Capture the cell that displays the provided text and extract its [x, y] central coordinate. 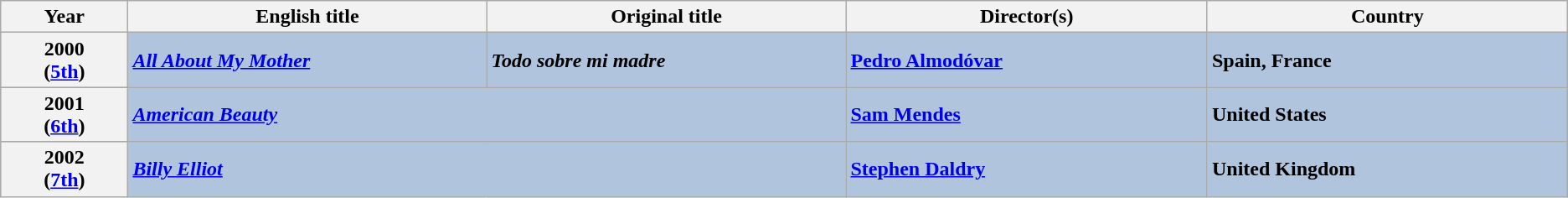
Spain, France [1387, 60]
Year [64, 17]
Todo sobre mi madre [667, 60]
American Beauty [487, 114]
Sam Mendes [1027, 114]
Stephen Daldry [1027, 169]
2002(7th) [64, 169]
Pedro Almodóvar [1027, 60]
All About My Mother [307, 60]
Director(s) [1027, 17]
Country [1387, 17]
2001(6th) [64, 114]
Original title [667, 17]
2000(5th) [64, 60]
United Kingdom [1387, 169]
Billy Elliot [487, 169]
United States [1387, 114]
English title [307, 17]
